Locate the cell with the specified text and output its [X, Y] center coordinate. 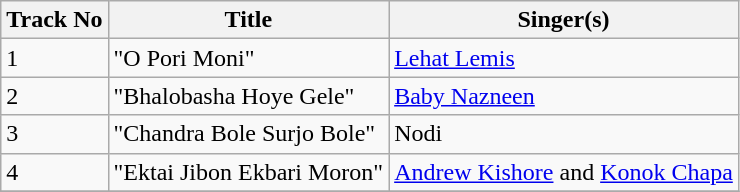
"O Pori Moni" [248, 58]
Nodi [564, 134]
Baby Nazneen [564, 96]
Track No [54, 20]
Singer(s) [564, 20]
Lehat Lemis [564, 58]
"Chandra Bole Surjo Bole" [248, 134]
"Ektai Jibon Ekbari Moron" [248, 172]
Title [248, 20]
Andrew Kishore and Konok Chapa [564, 172]
2 [54, 96]
3 [54, 134]
"Bhalobasha Hoye Gele" [248, 96]
4 [54, 172]
1 [54, 58]
